Scan for the cell matching the given text and deliver its [x, y] coordinate at center. 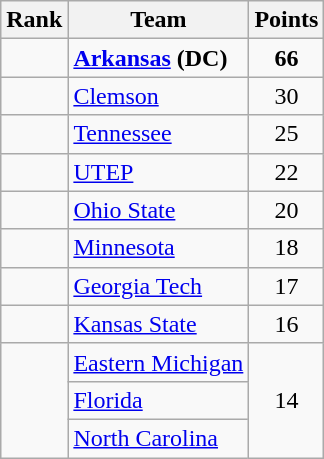
Ohio State [158, 210]
14 [286, 400]
Florida [158, 400]
Kansas State [158, 324]
17 [286, 286]
UTEP [158, 172]
Rank [34, 20]
Tennessee [158, 134]
Georgia Tech [158, 286]
30 [286, 96]
66 [286, 58]
Points [286, 20]
Clemson [158, 96]
Eastern Michigan [158, 362]
22 [286, 172]
18 [286, 248]
North Carolina [158, 438]
25 [286, 134]
Arkansas (DC) [158, 58]
20 [286, 210]
Team [158, 20]
Minnesota [158, 248]
16 [286, 324]
